Return the [x, y] coordinate for the center point of the cell that contains the specified text.  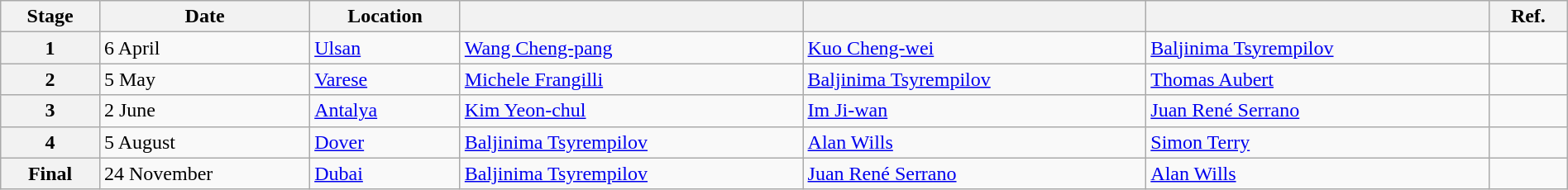
5 August [204, 142]
Ref. [1528, 17]
24 November [204, 173]
Varese [385, 79]
2 June [204, 111]
5 May [204, 79]
Date [204, 17]
Thomas Aubert [1318, 79]
Simon Terry [1318, 142]
Michele Frangilli [632, 79]
4 [50, 142]
Kuo Cheng-wei [974, 48]
Wang Cheng-pang [632, 48]
Kim Yeon-chul [632, 111]
Stage [50, 17]
Location [385, 17]
6 April [204, 48]
3 [50, 111]
Dover [385, 142]
Final [50, 173]
Im Ji-wan [974, 111]
1 [50, 48]
Dubai [385, 173]
Ulsan [385, 48]
Antalya [385, 111]
2 [50, 79]
